Search for the cell housing the specified text and yield its [x, y] center coordinate. 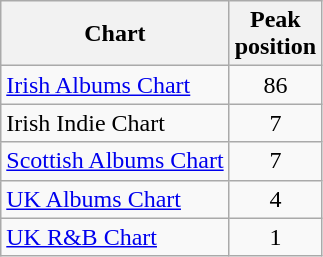
UK R&B Chart [115, 237]
1 [275, 237]
Chart [115, 34]
86 [275, 85]
4 [275, 199]
Irish Albums Chart [115, 85]
Irish Indie Chart [115, 123]
Peakposition [275, 34]
UK Albums Chart [115, 199]
Scottish Albums Chart [115, 161]
